From the cell containing the given text, extract its center point as [X, Y] coordinate. 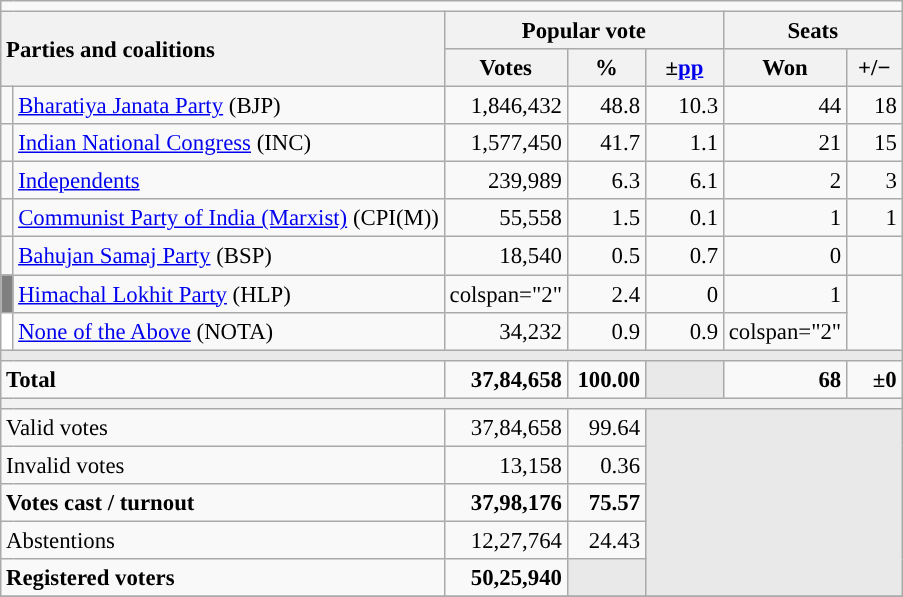
Bharatiya Janata Party (BJP) [228, 106]
Votes [506, 68]
Invalid votes [222, 465]
18 [874, 106]
Himachal Lokhit Party (HLP) [228, 294]
48.8 [606, 106]
0.7 [684, 256]
1.1 [684, 143]
44 [784, 106]
41.7 [606, 143]
Registered voters [222, 578]
Won [784, 68]
Popular vote [584, 31]
±0 [874, 379]
6.3 [606, 181]
1.5 [606, 219]
12,27,764 [506, 540]
0.36 [606, 465]
68 [784, 379]
None of the Above (NOTA) [228, 331]
18,540 [506, 256]
Valid votes [222, 428]
6.1 [684, 181]
±pp [684, 68]
Indian National Congress (INC) [228, 143]
Abstentions [222, 540]
0.5 [606, 256]
Votes cast / turnout [222, 503]
Communist Party of India (Marxist) (CPI(M)) [228, 219]
34,232 [506, 331]
1,577,450 [506, 143]
+/− [874, 68]
Independents [228, 181]
55,558 [506, 219]
100.00 [606, 379]
Bahujan Samaj Party (BSP) [228, 256]
0.1 [684, 219]
2.4 [606, 294]
15 [874, 143]
% [606, 68]
24.43 [606, 540]
99.64 [606, 428]
37,98,176 [506, 503]
1,846,432 [506, 106]
Parties and coalitions [222, 50]
21 [784, 143]
Seats [812, 31]
10.3 [684, 106]
2 [784, 181]
239,989 [506, 181]
3 [874, 181]
13,158 [506, 465]
50,25,940 [506, 578]
Total [222, 379]
75.57 [606, 503]
